Find where the given text appears and provide that cell's center as (x, y) coordinate. 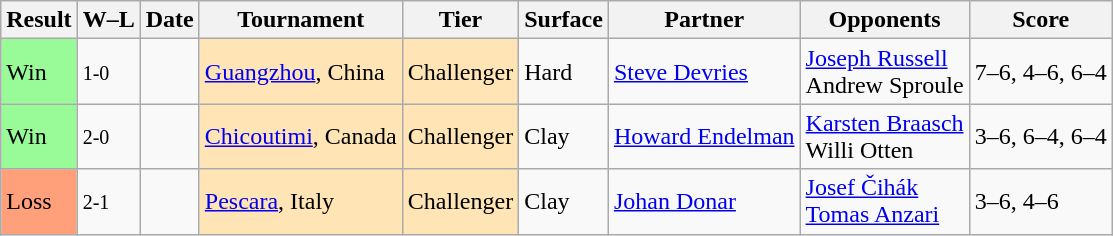
Johan Donar (704, 202)
Date (170, 20)
Steve Devries (704, 72)
3–6, 6–4, 6–4 (1040, 136)
W–L (108, 20)
3–6, 4–6 (1040, 202)
Josef Čihák Tomas Anzari (884, 202)
Hard (564, 72)
Score (1040, 20)
Guangzhou, China (300, 72)
Tournament (300, 20)
7–6, 4–6, 6–4 (1040, 72)
1-0 (108, 72)
Howard Endelman (704, 136)
Joseph Russell Andrew Sproule (884, 72)
Result (39, 20)
Tier (460, 20)
Partner (704, 20)
Opponents (884, 20)
2-0 (108, 136)
Loss (39, 202)
2-1 (108, 202)
Surface (564, 20)
Chicoutimi, Canada (300, 136)
Karsten Braasch Willi Otten (884, 136)
Pescara, Italy (300, 202)
